Capture the cell that displays the provided text and extract its (x, y) central coordinate. 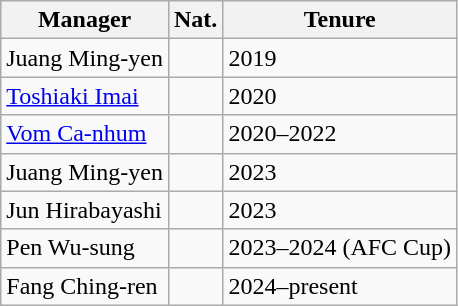
2024–present (340, 286)
2020 (340, 96)
Vom Ca-nhum (85, 134)
Toshiaki Imai (85, 96)
Pen Wu-sung (85, 248)
Jun Hirabayashi (85, 210)
Nat. (195, 20)
2023–2024 (AFC Cup) (340, 248)
2019 (340, 58)
Fang Ching-ren (85, 286)
2020–2022 (340, 134)
Tenure (340, 20)
Manager (85, 20)
